Search for the cell housing the specified text and yield its (x, y) center coordinate. 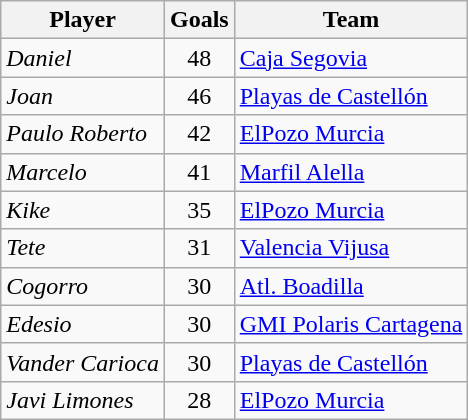
41 (199, 172)
Daniel (83, 58)
48 (199, 58)
Player (83, 20)
Marfil Alella (351, 172)
46 (199, 96)
28 (199, 400)
Joan (83, 96)
Cogorro (83, 286)
Kike (83, 210)
31 (199, 248)
GMI Polaris Cartagena (351, 324)
Tete (83, 248)
Edesio (83, 324)
Paulo Roberto (83, 134)
42 (199, 134)
Javi Limones (83, 400)
Goals (199, 20)
Marcelo (83, 172)
35 (199, 210)
Valencia Vijusa (351, 248)
Vander Carioca (83, 362)
Caja Segovia (351, 58)
Atl. Boadilla (351, 286)
Team (351, 20)
